Detect which cell encompasses the target text, then output its (x, y) center coordinate. 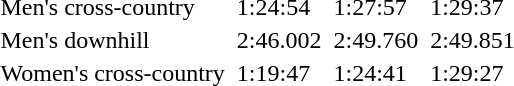
2:46.002 (279, 40)
2:49.760 (376, 40)
